For the text-containing cell, return its midpoint in (x, y) coordinate format. 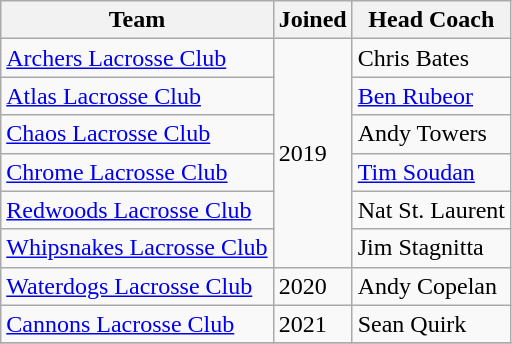
Chrome Lacrosse Club (137, 172)
Redwoods Lacrosse Club (137, 210)
2021 (312, 324)
Atlas Lacrosse Club (137, 96)
Team (137, 20)
Chaos Lacrosse Club (137, 134)
Andy Copelan (431, 286)
Jim Stagnitta (431, 248)
2020 (312, 286)
2019 (312, 153)
Sean Quirk (431, 324)
Tim Soudan (431, 172)
Nat St. Laurent (431, 210)
Archers Lacrosse Club (137, 58)
Whipsnakes Lacrosse Club (137, 248)
Andy Towers (431, 134)
Joined (312, 20)
Waterdogs Lacrosse Club (137, 286)
Ben Rubeor (431, 96)
Chris Bates (431, 58)
Cannons Lacrosse Club (137, 324)
Head Coach (431, 20)
